Capture the cell that displays the provided text and extract its [X, Y] central coordinate. 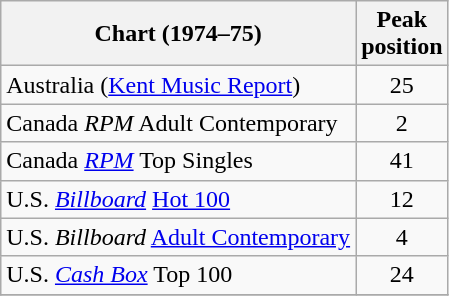
Canada RPM Adult Contemporary [178, 123]
24 [402, 275]
2 [402, 123]
Peakposition [402, 34]
25 [402, 85]
4 [402, 237]
U.S. Billboard Adult Contemporary [178, 237]
Canada RPM Top Singles [178, 161]
12 [402, 199]
Chart (1974–75) [178, 34]
U.S. Cash Box Top 100 [178, 275]
Australia (Kent Music Report) [178, 85]
41 [402, 161]
U.S. Billboard Hot 100 [178, 199]
